Locate the cell with the specified text and output its (X, Y) center coordinate. 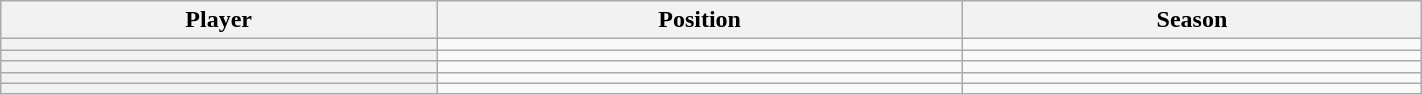
Season (1192, 20)
Position (700, 20)
Player (219, 20)
